Output the (x, y) coordinate of the center of the cell containing the given text.  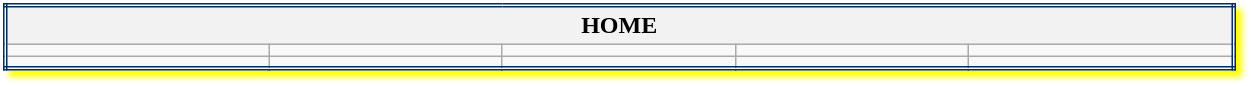
HOME (619, 25)
